Identify which cell holds the provided text, then report its (x, y) central coordinate. 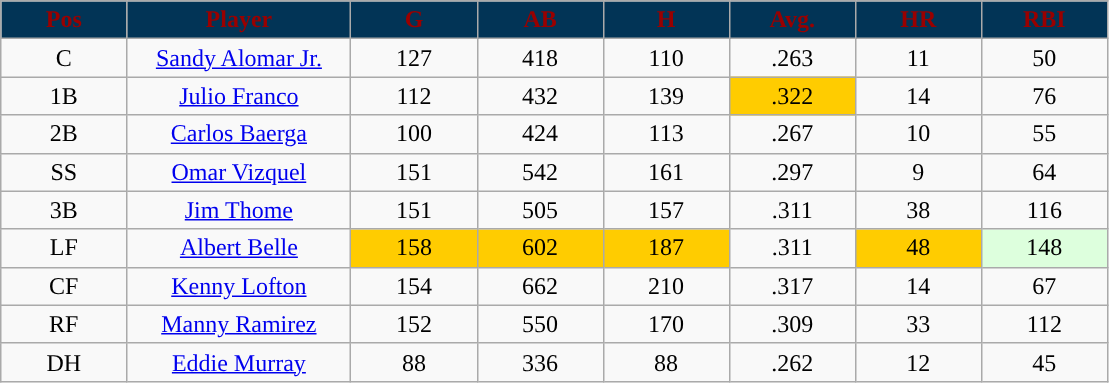
110 (666, 58)
.322 (792, 96)
50 (1044, 58)
Albert Belle (239, 248)
170 (666, 324)
RBI (1044, 20)
SS (64, 172)
H (666, 20)
64 (1044, 172)
Eddie Murray (239, 362)
67 (1044, 286)
152 (414, 324)
139 (666, 96)
38 (918, 210)
.267 (792, 134)
424 (540, 134)
505 (540, 210)
210 (666, 286)
48 (918, 248)
12 (918, 362)
Kenny Lofton (239, 286)
Jim Thome (239, 210)
LF (64, 248)
154 (414, 286)
Manny Ramirez (239, 324)
HR (918, 20)
113 (666, 134)
432 (540, 96)
2B (64, 134)
157 (666, 210)
DH (64, 362)
9 (918, 172)
10 (918, 134)
.309 (792, 324)
Player (239, 20)
76 (1044, 96)
602 (540, 248)
158 (414, 248)
Julio Franco (239, 96)
AB (540, 20)
148 (1044, 248)
418 (540, 58)
RF (64, 324)
542 (540, 172)
Sandy Alomar Jr. (239, 58)
662 (540, 286)
550 (540, 324)
.263 (792, 58)
3B (64, 210)
33 (918, 324)
Carlos Baerga (239, 134)
G (414, 20)
55 (1044, 134)
CF (64, 286)
1B (64, 96)
C (64, 58)
161 (666, 172)
11 (918, 58)
116 (1044, 210)
.297 (792, 172)
100 (414, 134)
187 (666, 248)
Avg. (792, 20)
45 (1044, 362)
336 (540, 362)
.262 (792, 362)
127 (414, 58)
.317 (792, 286)
Omar Vizquel (239, 172)
Pos (64, 20)
